Provide the [X, Y] coordinate of the cell's center where the given text is located.  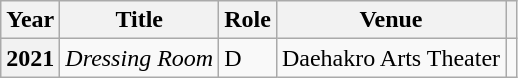
Dressing Room [140, 58]
Venue [390, 20]
Title [140, 20]
Role [248, 20]
Daehakro Arts Theater [390, 58]
D [248, 58]
Year [30, 20]
2021 [30, 58]
